Scan for the cell matching the given text and deliver its (x, y) coordinate at center. 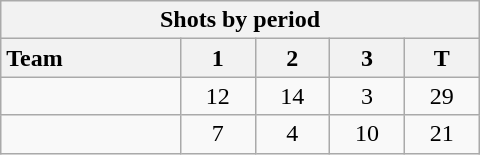
4 (292, 134)
10 (368, 134)
7 (218, 134)
14 (292, 96)
21 (442, 134)
1 (218, 58)
29 (442, 96)
Shots by period (240, 20)
2 (292, 58)
Team (91, 58)
12 (218, 96)
T (442, 58)
